Detect which cell encompasses the target text, then output its [X, Y] center coordinate. 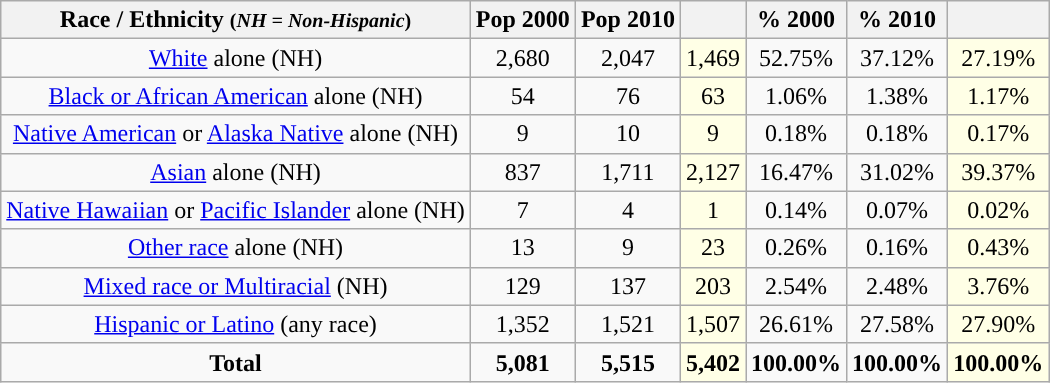
0.43% [998, 248]
1.06% [796, 96]
Other race alone (NH) [236, 248]
0.16% [898, 248]
27.58% [898, 324]
Black or African American alone (NH) [236, 96]
1 [712, 210]
129 [522, 286]
1,469 [712, 58]
0.17% [998, 134]
1.17% [998, 96]
4 [628, 210]
Mixed race or Multiracial (NH) [236, 286]
37.12% [898, 58]
5,402 [712, 362]
1,352 [522, 324]
26.61% [796, 324]
0.26% [796, 248]
837 [522, 172]
2.48% [898, 286]
137 [628, 286]
Pop 2010 [628, 20]
203 [712, 286]
Pop 2000 [522, 20]
54 [522, 96]
7 [522, 210]
Native American or Alaska Native alone (NH) [236, 134]
1,507 [712, 324]
White alone (NH) [236, 58]
% 2000 [796, 20]
23 [712, 248]
3.76% [998, 286]
39.37% [998, 172]
Asian alone (NH) [236, 172]
16.47% [796, 172]
27.19% [998, 58]
2,680 [522, 58]
Total [236, 362]
1,711 [628, 172]
1.38% [898, 96]
2,047 [628, 58]
Hispanic or Latino (any race) [236, 324]
% 2010 [898, 20]
Race / Ethnicity (NH = Non-Hispanic) [236, 20]
0.14% [796, 210]
0.07% [898, 210]
52.75% [796, 58]
2,127 [712, 172]
10 [628, 134]
1,521 [628, 324]
63 [712, 96]
27.90% [998, 324]
0.02% [998, 210]
13 [522, 248]
5,515 [628, 362]
31.02% [898, 172]
5,081 [522, 362]
76 [628, 96]
Native Hawaiian or Pacific Islander alone (NH) [236, 210]
2.54% [796, 286]
